Output the (x, y) coordinate of the center of the cell containing the given text.  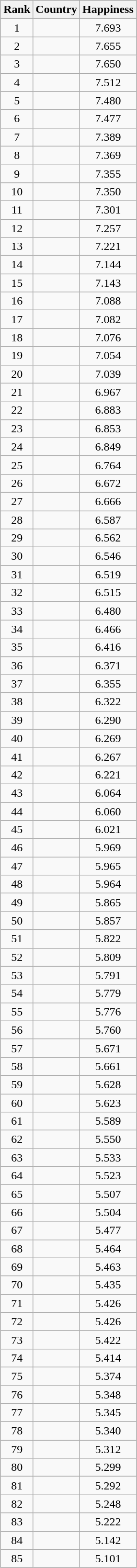
6.480 (108, 611)
5.822 (108, 939)
79 (17, 1449)
Happiness (108, 10)
19 (17, 356)
7.257 (108, 228)
42 (17, 775)
85 (17, 1558)
63 (17, 1158)
84 (17, 1540)
6.672 (108, 483)
48 (17, 884)
56 (17, 1030)
70 (17, 1285)
9 (17, 173)
6.883 (108, 410)
6.290 (108, 720)
5.628 (108, 1084)
6.269 (108, 738)
3 (17, 64)
5.422 (108, 1340)
6.587 (108, 519)
77 (17, 1413)
17 (17, 319)
53 (17, 975)
6.515 (108, 593)
69 (17, 1267)
38 (17, 702)
23 (17, 429)
5.463 (108, 1267)
Rank (17, 10)
8 (17, 155)
74 (17, 1358)
6.666 (108, 501)
52 (17, 957)
21 (17, 392)
5.671 (108, 1048)
26 (17, 483)
7.650 (108, 64)
81 (17, 1486)
32 (17, 593)
27 (17, 501)
5.507 (108, 1194)
57 (17, 1048)
5.809 (108, 957)
6.967 (108, 392)
6.355 (108, 684)
37 (17, 684)
6.064 (108, 793)
40 (17, 738)
5.779 (108, 993)
34 (17, 629)
5.340 (108, 1431)
6.267 (108, 756)
43 (17, 793)
47 (17, 866)
5.345 (108, 1413)
59 (17, 1084)
6.519 (108, 575)
44 (17, 812)
5.533 (108, 1158)
25 (17, 465)
50 (17, 921)
5.964 (108, 884)
29 (17, 538)
35 (17, 647)
49 (17, 902)
28 (17, 519)
39 (17, 720)
5.101 (108, 1558)
5.776 (108, 1012)
5.865 (108, 902)
7.350 (108, 192)
6.221 (108, 775)
7.655 (108, 46)
5.248 (108, 1504)
5.623 (108, 1103)
72 (17, 1321)
6.416 (108, 647)
51 (17, 939)
2 (17, 46)
6.546 (108, 556)
Country (57, 10)
80 (17, 1467)
5.523 (108, 1176)
6.021 (108, 830)
6.562 (108, 538)
20 (17, 374)
7.477 (108, 119)
24 (17, 447)
7.143 (108, 283)
5 (17, 101)
7.082 (108, 319)
5.504 (108, 1212)
54 (17, 993)
7.039 (108, 374)
6.849 (108, 447)
61 (17, 1121)
67 (17, 1230)
5.477 (108, 1230)
83 (17, 1522)
33 (17, 611)
7.512 (108, 82)
10 (17, 192)
46 (17, 848)
6.853 (108, 429)
5.374 (108, 1376)
7.480 (108, 101)
5.589 (108, 1121)
82 (17, 1504)
13 (17, 247)
7.076 (108, 338)
64 (17, 1176)
65 (17, 1194)
71 (17, 1303)
7.693 (108, 28)
5.299 (108, 1467)
62 (17, 1139)
30 (17, 556)
6.764 (108, 465)
7.054 (108, 356)
7.088 (108, 301)
12 (17, 228)
5.222 (108, 1522)
41 (17, 756)
58 (17, 1066)
7 (17, 137)
18 (17, 338)
5.464 (108, 1249)
45 (17, 830)
5.435 (108, 1285)
7.144 (108, 265)
1 (17, 28)
5.414 (108, 1358)
6.322 (108, 702)
5.661 (108, 1066)
73 (17, 1340)
55 (17, 1012)
5.965 (108, 866)
7.369 (108, 155)
68 (17, 1249)
16 (17, 301)
60 (17, 1103)
6 (17, 119)
7.301 (108, 210)
5.969 (108, 848)
75 (17, 1376)
15 (17, 283)
6.371 (108, 666)
5.142 (108, 1540)
7.389 (108, 137)
76 (17, 1395)
7.221 (108, 247)
22 (17, 410)
5.760 (108, 1030)
14 (17, 265)
11 (17, 210)
6.060 (108, 812)
5.550 (108, 1139)
5.312 (108, 1449)
36 (17, 666)
6.466 (108, 629)
7.355 (108, 173)
31 (17, 575)
78 (17, 1431)
5.348 (108, 1395)
5.791 (108, 975)
5.857 (108, 921)
4 (17, 82)
66 (17, 1212)
5.292 (108, 1486)
